Pinpoint the cell where the given text exists, returning its [x, y] midpoint coordinate. 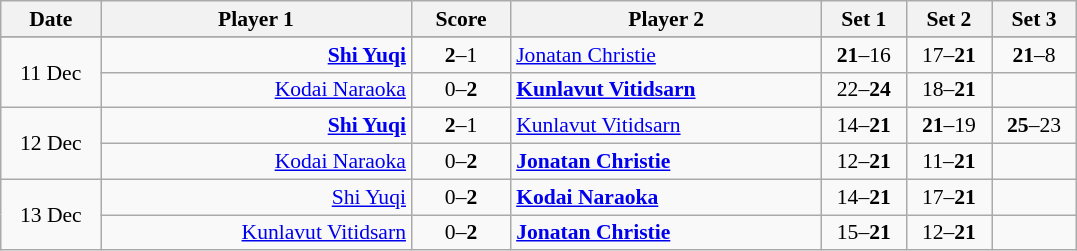
Set 3 [1034, 19]
Player 1 [256, 19]
21–8 [1034, 55]
Player 2 [666, 19]
25–23 [1034, 126]
18–21 [948, 90]
13 Dec [51, 214]
Set 1 [864, 19]
Score [461, 19]
22–24 [864, 90]
15–21 [864, 233]
11 Dec [51, 72]
Date [51, 19]
11–21 [948, 162]
12 Dec [51, 144]
21–19 [948, 126]
Set 2 [948, 19]
21–16 [864, 55]
